Extract the (X, Y) coordinate from the center of the cell holding the provided text.  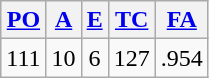
PO (24, 20)
.954 (182, 58)
E (94, 20)
127 (132, 58)
10 (64, 58)
6 (94, 58)
FA (182, 20)
A (64, 20)
111 (24, 58)
TC (132, 20)
